Capture the cell that displays the provided text and extract its (X, Y) central coordinate. 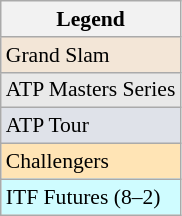
Challengers (91, 162)
ATP Masters Series (91, 90)
ITF Futures (8–2) (91, 197)
Grand Slam (91, 55)
ATP Tour (91, 126)
Legend (91, 19)
